Determine the (X, Y) coordinate at the center of the cell enclosing the given text.  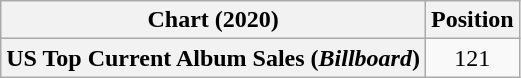
Position (472, 20)
Chart (2020) (214, 20)
US Top Current Album Sales (Billboard) (214, 58)
121 (472, 58)
